Extract the (X, Y) coordinate from the center of the cell holding the provided text.  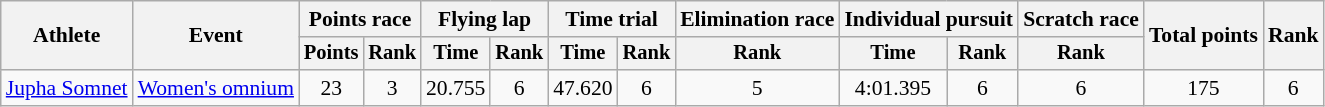
5 (757, 88)
Points race (360, 19)
Jupha Somnet (67, 88)
20.755 (456, 88)
Elimination race (757, 19)
Event (216, 36)
Points (331, 54)
Total points (1204, 36)
47.620 (582, 88)
Individual pursuit (928, 19)
Scratch race (1081, 19)
Women's omnium (216, 88)
4:01.395 (892, 88)
3 (392, 88)
Flying lap (484, 19)
23 (331, 88)
175 (1204, 88)
Athlete (67, 36)
Time trial (612, 19)
